Scan for the cell matching the given text and deliver its [X, Y] coordinate at center. 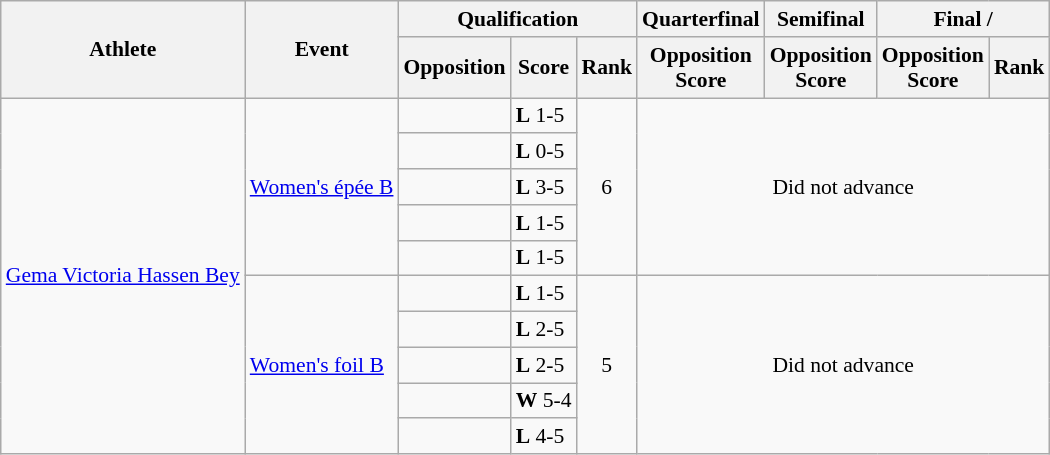
Quarterfinal [701, 19]
Opposition [455, 68]
Semifinal [821, 19]
Final / [964, 19]
Women's foil B [322, 365]
Athlete [123, 50]
6 [606, 187]
Qualification [518, 19]
Event [322, 50]
W 5-4 [544, 401]
Women's épée B [322, 187]
5 [606, 365]
L 3-5 [544, 187]
L 4-5 [544, 437]
Gema Victoria Hassen Bey [123, 276]
L 0-5 [544, 152]
Score [544, 68]
